Pinpoint the cell where the given text exists, returning its (x, y) midpoint coordinate. 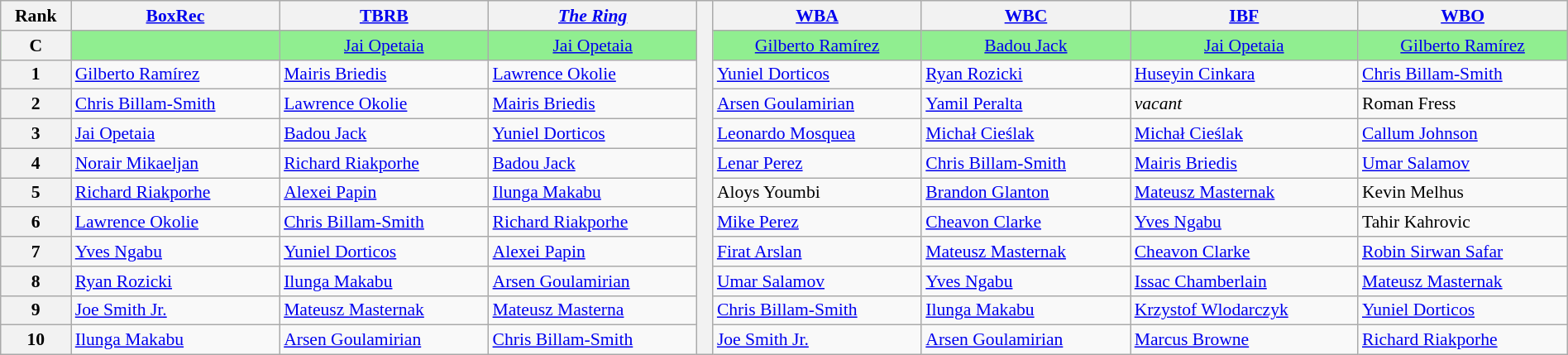
Marcus Browne (1244, 340)
4 (36, 163)
WBA (817, 16)
5 (36, 193)
Yamil Peralta (1025, 104)
10 (36, 340)
C (36, 46)
The Ring (593, 16)
Callum Johnson (1462, 134)
WBC (1025, 16)
Leonardo Mosquea (817, 134)
9 (36, 310)
1 (36, 74)
Firat Arslan (817, 252)
Brandon Glanton (1025, 193)
6 (36, 223)
TBRB (384, 16)
Kevin Melhus (1462, 193)
7 (36, 252)
Aloys Youmbi (817, 193)
BoxRec (175, 16)
WBO (1462, 16)
Huseyin Cinkara (1244, 74)
3 (36, 134)
Norair Mikaeljan (175, 163)
Mateusz Masterna (593, 310)
vacant (1244, 104)
Robin Sirwan Safar (1462, 252)
Mike Perez (817, 223)
Krzystof Wlodarczyk (1244, 310)
Rank (36, 16)
Issac Chamberlain (1244, 281)
2 (36, 104)
Tahir Kahrovic (1462, 223)
8 (36, 281)
Roman Fress (1462, 104)
IBF (1244, 16)
Lenar Perez (817, 163)
